Pinpoint the cell where the given text exists, returning its (X, Y) midpoint coordinate. 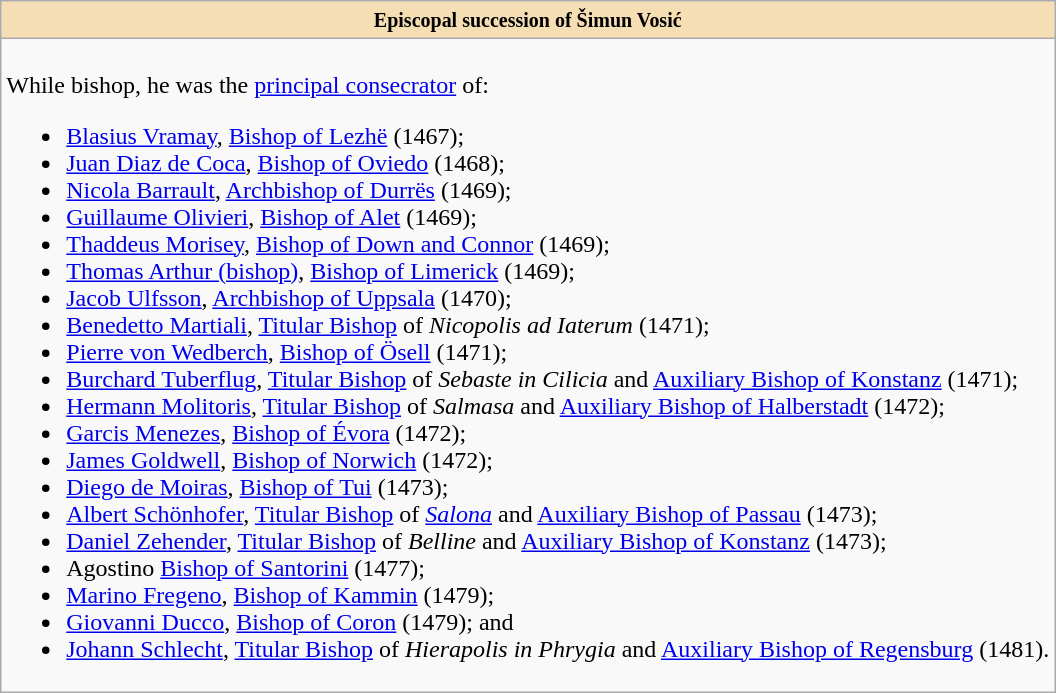
Episcopal succession of Šimun Vosić (528, 20)
